Extract the (X, Y) coordinate from the center of the cell holding the provided text.  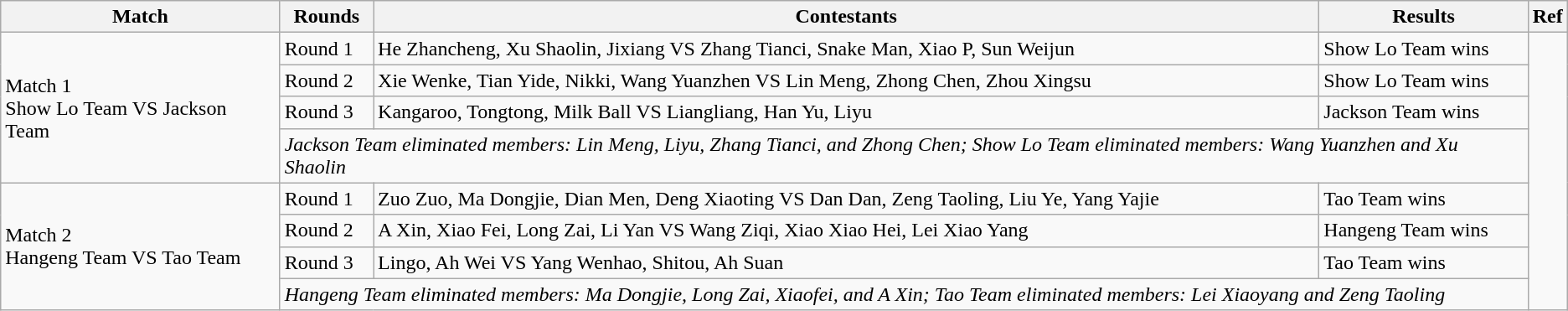
Contestants (846, 17)
Jackson Team eliminated members: Lin Meng, Liyu, Zhang Tianci, and Zhong Chen; Show Lo Team eliminated members: Wang Yuanzhen and Xu Shaolin (904, 156)
Kangaroo, Tongtong, Milk Ball VS Liangliang, Han Yu, Liyu (846, 112)
Results (1424, 17)
A Xin, Xiao Fei, Long Zai, Li Yan VS Wang Ziqi, Xiao Xiao Hei, Lei Xiao Yang (846, 231)
Zuo Zuo, Ma Dongjie, Dian Men, Deng Xiaoting VS Dan Dan, Zeng Taoling, Liu Ye, Yang Yajie (846, 199)
Rounds (327, 17)
Match (141, 17)
Match 2Hangeng Team VS Tao Team (141, 246)
Hangeng Team wins (1424, 231)
Xie Wenke, Tian Yide, Nikki, Wang Yuanzhen VS Lin Meng, Zhong Chen, Zhou Xingsu (846, 80)
Jackson Team wins (1424, 112)
Ref (1548, 17)
Hangeng Team eliminated members: Ma Dongjie, Long Zai, Xiaofei, and A Xin; Tao Team eliminated members: Lei Xiaoyang and Zeng Taoling (904, 294)
He Zhancheng, Xu Shaolin, Jixiang VS Zhang Tianci, Snake Man, Xiao P, Sun Weijun (846, 49)
Lingo, Ah Wei VS Yang Wenhao, Shitou, Ah Suan (846, 262)
Match 1Show Lo Team VS Jackson Team (141, 107)
